Return [x, y] of the center of cell containing provided text 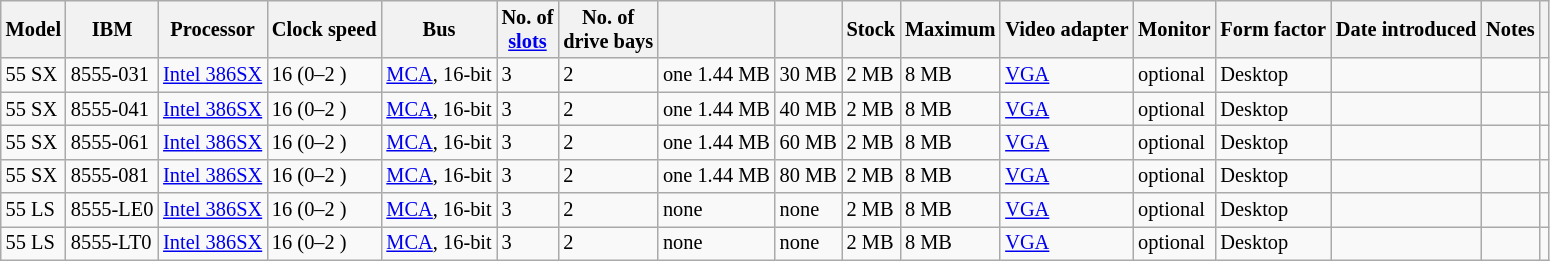
IBM [112, 29]
Stock [871, 29]
8555-031 [112, 75]
40 MB [808, 109]
Video adapter [1066, 29]
Form factor [1273, 29]
Model [34, 29]
Notes [1510, 29]
No. ofslots [528, 29]
80 MB [808, 176]
No. ofdrive bays [608, 29]
Bus [438, 29]
Processor [212, 29]
8555-061 [112, 142]
8555-LT0 [112, 243]
8555-081 [112, 176]
60 MB [808, 142]
Clock speed [324, 29]
Monitor [1174, 29]
Date introduced [1406, 29]
Maximum [950, 29]
8555-041 [112, 109]
8555-LE0 [112, 210]
30 MB [808, 75]
